Pinpoint the cell where the given text exists, returning its [x, y] midpoint coordinate. 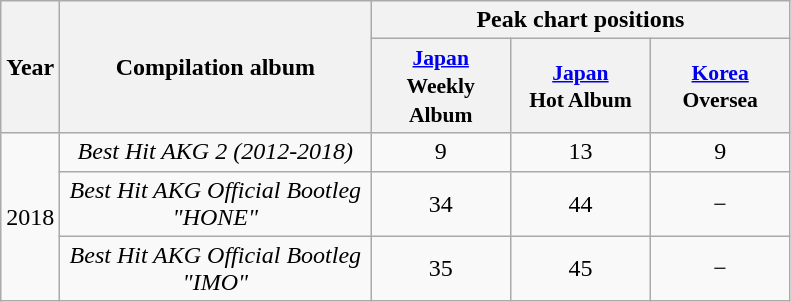
JapanWeekly Album [441, 86]
35 [441, 268]
JapanHot Album [581, 86]
Compilation album [216, 67]
Best Hit AKG Official Bootleg "HONE" [216, 204]
45 [581, 268]
Best Hit AKG 2 (2012-2018) [216, 152]
13 [581, 152]
KoreaOversea [720, 86]
Year [30, 67]
Peak chart positions [580, 20]
44 [581, 204]
Best Hit AKG Official Bootleg "IMO" [216, 268]
34 [441, 204]
2018 [30, 217]
